Find where the given text appears and provide that cell's center as [X, Y] coordinate. 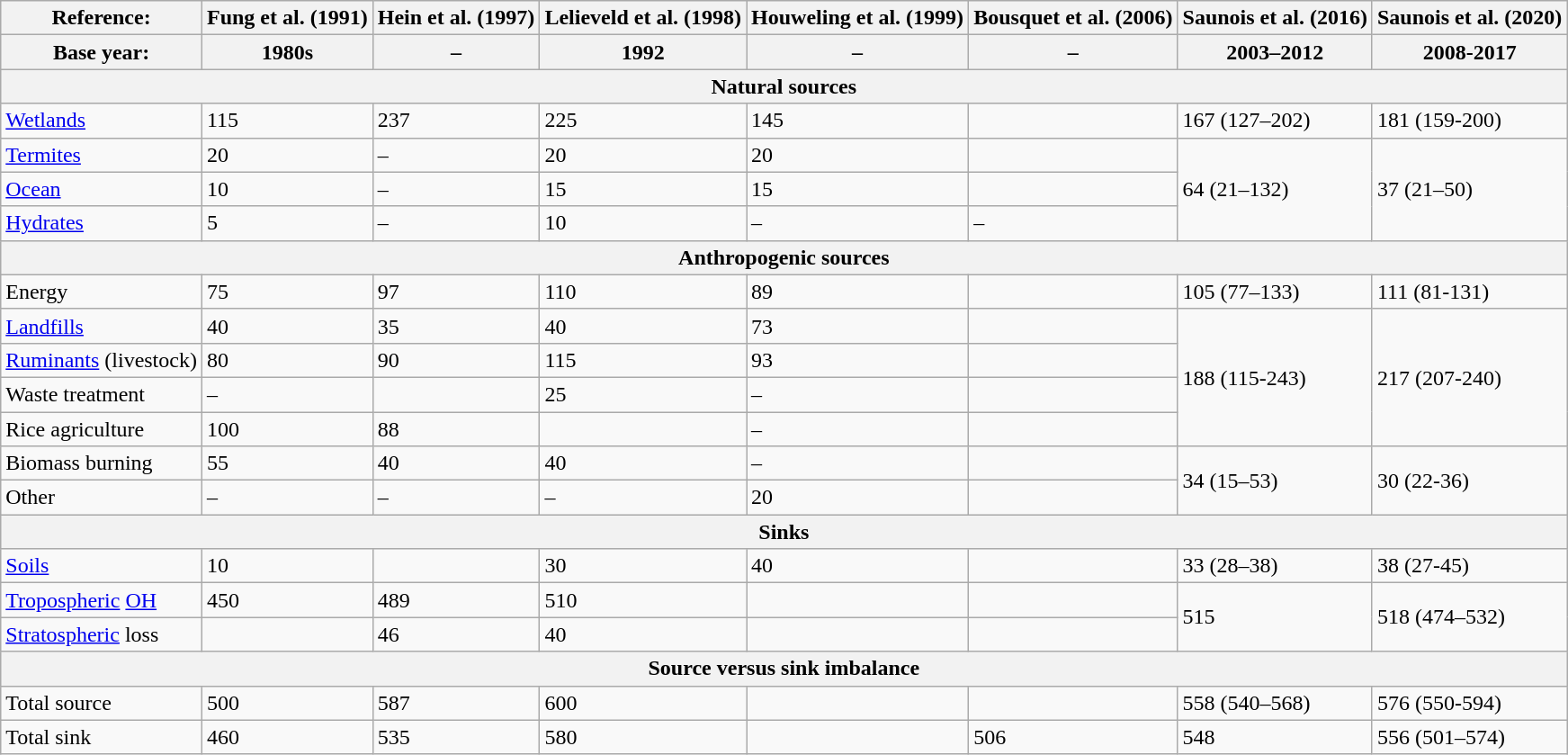
548 [1275, 737]
460 [287, 737]
Saunois et al. (2020) [1469, 18]
Wetlands [102, 121]
600 [643, 703]
225 [643, 121]
181 (159-200) [1469, 121]
Lelieveld et al. (1998) [643, 18]
510 [643, 600]
1980s [287, 52]
535 [456, 737]
Termites [102, 155]
Saunois et al. (2016) [1275, 18]
5 [287, 223]
489 [456, 600]
30 (22-36) [1469, 481]
97 [456, 292]
Source versus sink imbalance [784, 669]
89 [858, 292]
38 (27-45) [1469, 566]
237 [456, 121]
Base year: [102, 52]
188 (115-243) [1275, 377]
2003–2012 [1275, 52]
100 [287, 429]
515 [1275, 617]
33 (28–38) [1275, 566]
167 (127–202) [1275, 121]
Rice agriculture [102, 429]
Tropospheric OH [102, 600]
64 (21–132) [1275, 189]
35 [456, 326]
500 [287, 703]
34 (15–53) [1275, 481]
Anthropogenic sources [784, 257]
75 [287, 292]
Total source [102, 703]
90 [456, 360]
518 (474–532) [1469, 617]
Other [102, 498]
111 (81-131) [1469, 292]
73 [858, 326]
217 (207-240) [1469, 377]
25 [643, 394]
Hein et al. (1997) [456, 18]
576 (550-594) [1469, 703]
105 (77–133) [1275, 292]
556 (501–574) [1469, 737]
Energy [102, 292]
Hydrates [102, 223]
Bousquet et al. (2006) [1073, 18]
Biomass burning [102, 463]
46 [456, 634]
Houweling et al. (1999) [858, 18]
450 [287, 600]
145 [858, 121]
2008-2017 [1469, 52]
Total sink [102, 737]
55 [287, 463]
580 [643, 737]
Ocean [102, 189]
Soils [102, 566]
93 [858, 360]
1992 [643, 52]
110 [643, 292]
506 [1073, 737]
587 [456, 703]
558 (540–568) [1275, 703]
Ruminants (livestock) [102, 360]
Natural sources [784, 86]
Stratospheric loss [102, 634]
Landfills [102, 326]
Sinks [784, 532]
30 [643, 566]
Reference: [102, 18]
37 (21–50) [1469, 189]
Fung et al. (1991) [287, 18]
80 [287, 360]
88 [456, 429]
Waste treatment [102, 394]
